Locate the cell with the specified text and output its [x, y] center coordinate. 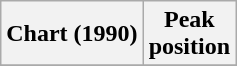
Peakposition [189, 34]
Chart (1990) [72, 34]
